Scan for the cell matching the given text and deliver its (x, y) coordinate at center. 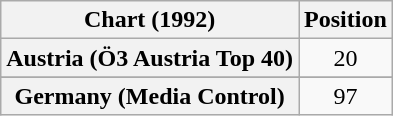
20 (346, 58)
Position (346, 20)
Chart (1992) (150, 20)
97 (346, 96)
Germany (Media Control) (150, 96)
Austria (Ö3 Austria Top 40) (150, 58)
